Provide the (x, y) coordinate of the cell's center where the given text is located.  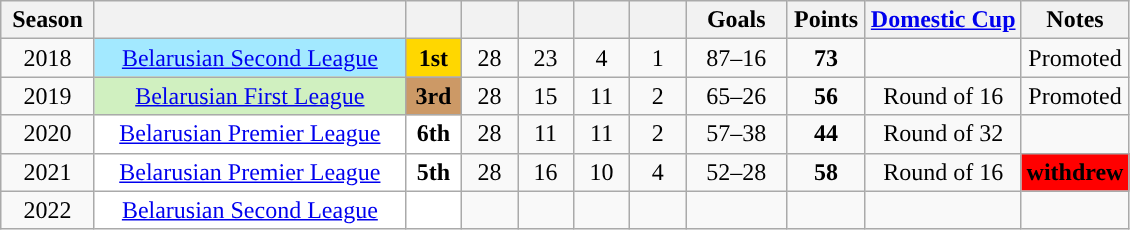
3rd (433, 96)
23 (546, 58)
2022 (48, 210)
2020 (48, 134)
1 (658, 58)
10 (602, 172)
1st (433, 58)
6th (433, 134)
56 (826, 96)
73 (826, 58)
Round of 32 (943, 134)
Season (48, 20)
52–28 (736, 172)
87–16 (736, 58)
65–26 (736, 96)
2019 (48, 96)
57–38 (736, 134)
Points (826, 20)
2018 (48, 58)
2021 (48, 172)
5th (433, 172)
58 (826, 172)
15 (546, 96)
44 (826, 134)
Belarusian First League (250, 96)
Goals (736, 20)
withdrew (1075, 172)
16 (546, 172)
Notes (1075, 20)
Domestic Cup (943, 20)
